Locate the cell with the specified text and output its [x, y] center coordinate. 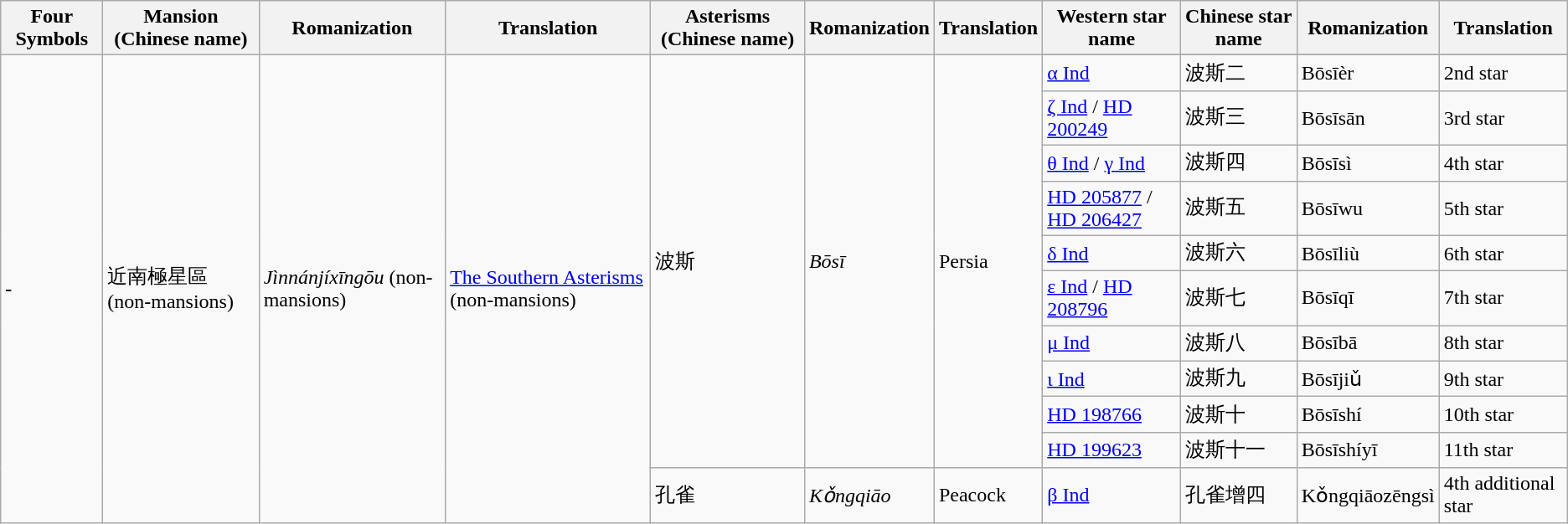
ε Ind / HD 208796 [1112, 298]
4th additional star [1503, 496]
波斯 [728, 261]
Bōsī [869, 261]
Bōsīliù [1368, 253]
波斯十 [1238, 415]
μ Ind [1112, 343]
波斯六 [1238, 253]
孔雀增四 [1238, 496]
α Ind [1112, 74]
Chinese star name [1238, 28]
HD 199623 [1112, 450]
θ Ind / γ Ind [1112, 162]
The Southern Asterisms (non-mansions) [548, 289]
Kǒngqiāo [869, 496]
Bōsījiǔ [1368, 378]
6th star [1503, 253]
δ Ind [1112, 253]
11th star [1503, 450]
HD 205877 / HD 206427 [1112, 208]
- [52, 289]
3rd star [1503, 117]
9th star [1503, 378]
Asterisms (Chinese name) [728, 28]
ι Ind [1112, 378]
波斯二 [1238, 74]
4th star [1503, 162]
Mansion (Chinese name) [181, 28]
5th star [1503, 208]
波斯七 [1238, 298]
波斯九 [1238, 378]
孔雀 [728, 496]
波斯三 [1238, 117]
Peacock [988, 496]
Bōsīshí [1368, 415]
波斯四 [1238, 162]
10th star [1503, 415]
波斯五 [1238, 208]
2nd star [1503, 74]
Four Symbols [52, 28]
β Ind [1112, 496]
8th star [1503, 343]
Persia [988, 261]
Jìnnánjíxīngōu (non-mansions) [352, 289]
近南極星區 (non-mansions) [181, 289]
Bōsīqī [1368, 298]
ζ Ind / HD 200249 [1112, 117]
Bōsīèr [1368, 74]
7th star [1503, 298]
Bōsīshíyī [1368, 450]
Bōsīwu [1368, 208]
Bōsīsì [1368, 162]
Bōsīsān [1368, 117]
Western star name [1112, 28]
HD 198766 [1112, 415]
波斯十一 [1238, 450]
Bōsībā [1368, 343]
Kǒngqiāozēngsì [1368, 496]
波斯八 [1238, 343]
